Identify which cell holds the provided text, then report its [X, Y] central coordinate. 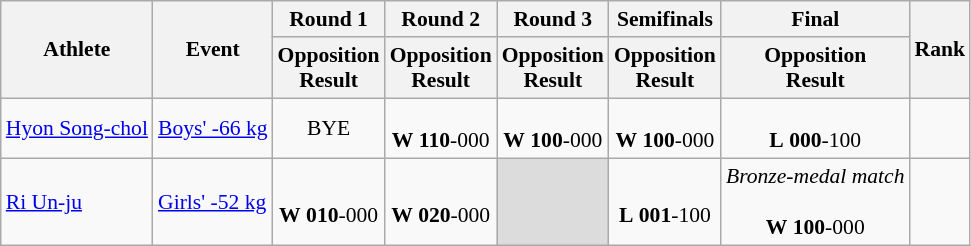
W 010-000 [329, 202]
Ri Un-ju [77, 202]
Semifinals [665, 19]
Hyon Song-chol [77, 128]
Boys' -66 kg [213, 128]
Girls' -52 kg [213, 202]
W 110-000 [441, 128]
Round 1 [329, 19]
W 020-000 [441, 202]
Round 3 [553, 19]
BYE [329, 128]
Event [213, 50]
Round 2 [441, 19]
Final [816, 19]
Athlete [77, 50]
L 001-100 [665, 202]
Rank [940, 50]
L 000-100 [816, 128]
Bronze-medal match W 100-000 [816, 202]
